Capture the cell that displays the provided text and extract its (X, Y) central coordinate. 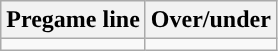
Pregame line (74, 20)
Over/under (210, 20)
